Find where the given text appears and provide that cell's center as [X, Y] coordinate. 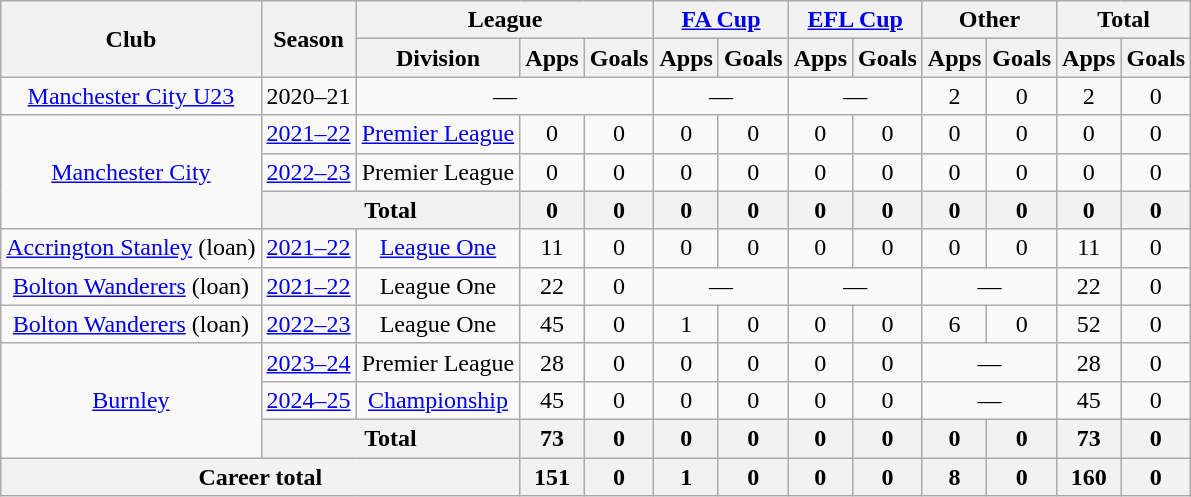
Manchester City [131, 172]
League [505, 20]
Manchester City U23 [131, 96]
2024–25 [308, 400]
Season [308, 39]
Burnley [131, 400]
EFL Cup [855, 20]
2023–24 [308, 362]
8 [954, 477]
2020–21 [308, 96]
Other [989, 20]
Division [438, 58]
Accrington Stanley (loan) [131, 248]
52 [1089, 324]
Club [131, 39]
6 [954, 324]
Career total [260, 477]
160 [1089, 477]
151 [552, 477]
Championship [438, 400]
FA Cup [721, 20]
